Provide the (X, Y) coordinate of the cell's center where the given text is located.  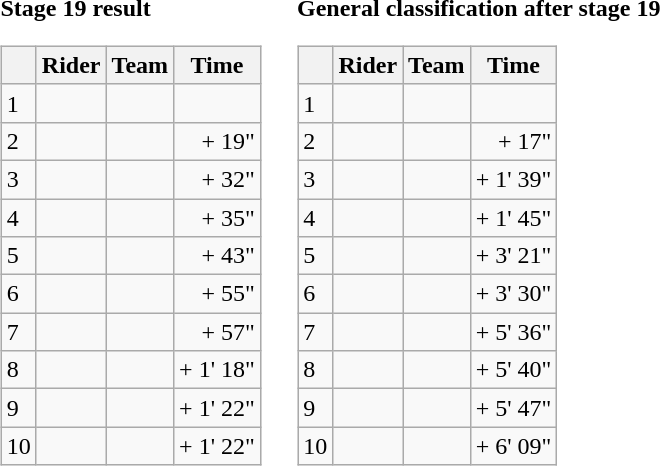
+ 55" (218, 294)
+ 1' 18" (218, 370)
+ 17" (514, 141)
+ 1' 39" (514, 179)
+ 1' 45" (514, 217)
+ 3' 30" (514, 294)
+ 35" (218, 217)
+ 5' 40" (514, 370)
+ 6' 09" (514, 446)
+ 5' 36" (514, 332)
+ 32" (218, 179)
+ 5' 47" (514, 408)
+ 3' 21" (514, 256)
+ 43" (218, 256)
+ 19" (218, 141)
+ 57" (218, 332)
